Capture the cell that displays the provided text and extract its [x, y] central coordinate. 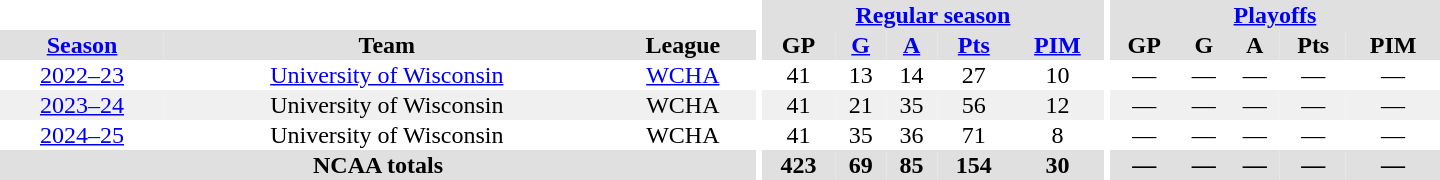
30 [1058, 165]
10 [1058, 75]
85 [912, 165]
154 [974, 165]
56 [974, 105]
8 [1058, 135]
27 [974, 75]
Playoffs [1275, 15]
423 [799, 165]
2023–24 [82, 105]
36 [912, 135]
League [683, 45]
14 [912, 75]
71 [974, 135]
13 [860, 75]
Season [82, 45]
2022–23 [82, 75]
69 [860, 165]
12 [1058, 105]
NCAA totals [378, 165]
2024–25 [82, 135]
Regular season [934, 15]
21 [860, 105]
Team [387, 45]
